Output the (x, y) coordinate of the center of the cell containing the given text.  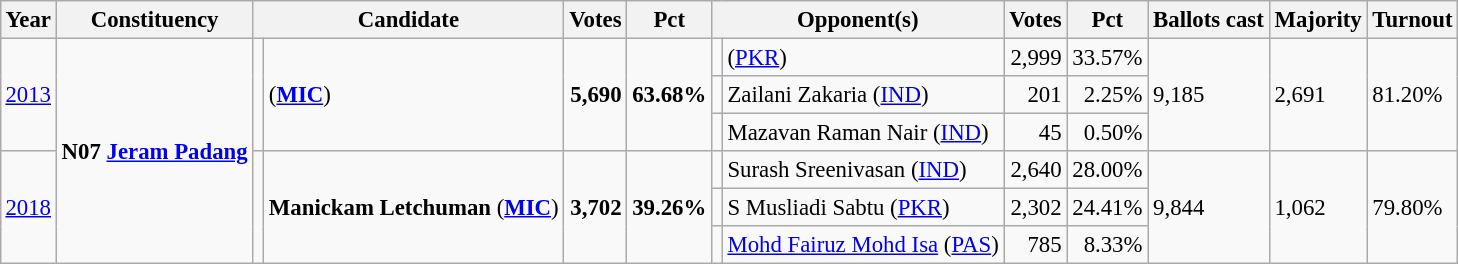
201 (1036, 95)
28.00% (1108, 170)
2013 (28, 94)
Zailani Zakaria (IND) (863, 95)
2,302 (1036, 208)
79.80% (1412, 208)
Mazavan Raman Nair (IND) (863, 133)
Majority (1318, 20)
45 (1036, 133)
1,062 (1318, 208)
3,702 (596, 208)
785 (1036, 245)
Mohd Fairuz Mohd Isa (PAS) (863, 245)
9,185 (1208, 94)
Manickam Letchuman (MIC) (414, 208)
9,844 (1208, 208)
Candidate (408, 20)
2,640 (1036, 170)
2,691 (1318, 94)
81.20% (1412, 94)
(MIC) (414, 94)
S Musliadi Sabtu (PKR) (863, 208)
N07 Jeram Padang (154, 151)
Ballots cast (1208, 20)
Turnout (1412, 20)
33.57% (1108, 57)
0.50% (1108, 133)
24.41% (1108, 208)
2.25% (1108, 95)
Surash Sreenivasan (IND) (863, 170)
2,999 (1036, 57)
(PKR) (863, 57)
8.33% (1108, 245)
2018 (28, 208)
Year (28, 20)
5,690 (596, 94)
63.68% (670, 94)
39.26% (670, 208)
Constituency (154, 20)
Opponent(s) (858, 20)
